Find where the given text appears and provide that cell's center as [x, y] coordinate. 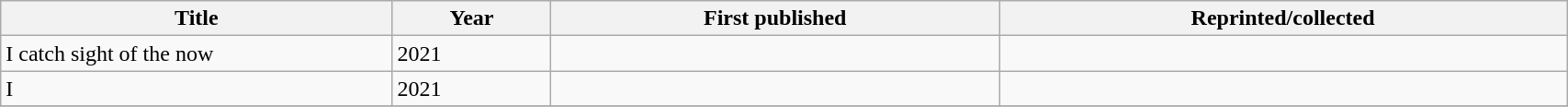
I catch sight of the now [197, 53]
Title [197, 18]
Reprinted/collected [1283, 18]
Year [472, 18]
I [197, 89]
First published [775, 18]
